Capture the cell that displays the provided text and extract its [X, Y] central coordinate. 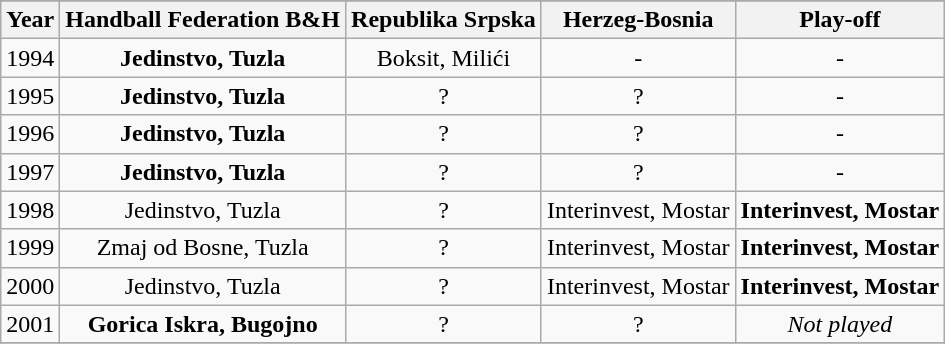
Not played [840, 324]
1996 [30, 134]
Boksit, Milići [444, 58]
Zmaj od Bosne, Tuzla [203, 248]
2000 [30, 286]
1995 [30, 96]
1999 [30, 248]
Handball Federation B&H [203, 20]
Year [30, 20]
2001 [30, 324]
Gorica Iskra, Bugojno [203, 324]
1997 [30, 172]
Play-off [840, 20]
Republika Srpska [444, 20]
1998 [30, 210]
Herzeg-Bosnia [638, 20]
1994 [30, 58]
